Output the (x, y) coordinate of the center of the cell containing the given text.  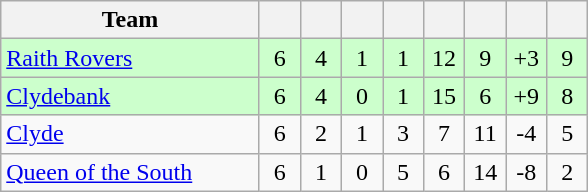
Clydebank (130, 96)
Clyde (130, 134)
3 (402, 134)
11 (486, 134)
+3 (526, 58)
8 (568, 96)
Queen of the South (130, 172)
7 (444, 134)
14 (486, 172)
15 (444, 96)
-4 (526, 134)
+9 (526, 96)
12 (444, 58)
Team (130, 20)
-8 (526, 172)
Raith Rovers (130, 58)
